Output the [X, Y] coordinate of the center of the cell containing the given text.  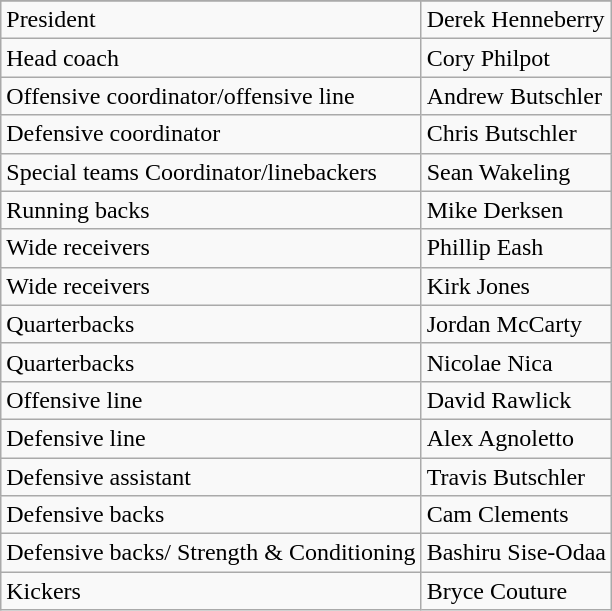
Defensive backs/ Strength & Conditioning [211, 553]
Mike Derksen [516, 210]
Offensive line [211, 400]
Head coach [211, 58]
Running backs [211, 210]
Bryce Couture [516, 591]
Alex Agnoletto [516, 438]
Chris Butschler [516, 134]
Defensive line [211, 438]
Defensive coordinator [211, 134]
Bashiru Sise-Odaa [516, 553]
Jordan McCarty [516, 324]
Defensive backs [211, 515]
Cam Clements [516, 515]
President [211, 20]
Kirk Jones [516, 286]
Defensive assistant [211, 477]
Derek Henneberry [516, 20]
Travis Butschler [516, 477]
Nicolae Nica [516, 362]
Sean Wakeling [516, 172]
Andrew Butschler [516, 96]
Phillip Eash [516, 248]
Special teams Coordinator/linebackers [211, 172]
Cory Philpot [516, 58]
Offensive coordinator/offensive line [211, 96]
Kickers [211, 591]
David Rawlick [516, 400]
